Capture the cell that displays the provided text and extract its (X, Y) central coordinate. 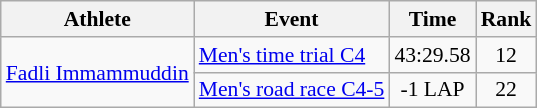
Fadli Immammuddin (98, 72)
Event (292, 19)
Time (432, 19)
12 (506, 55)
Men's road race C4-5 (292, 90)
22 (506, 90)
-1 LAP (432, 90)
Rank (506, 19)
Athlete (98, 19)
Men's time trial C4 (292, 55)
43:29.58 (432, 55)
